Output the [x, y] coordinate of the center of the cell containing the given text.  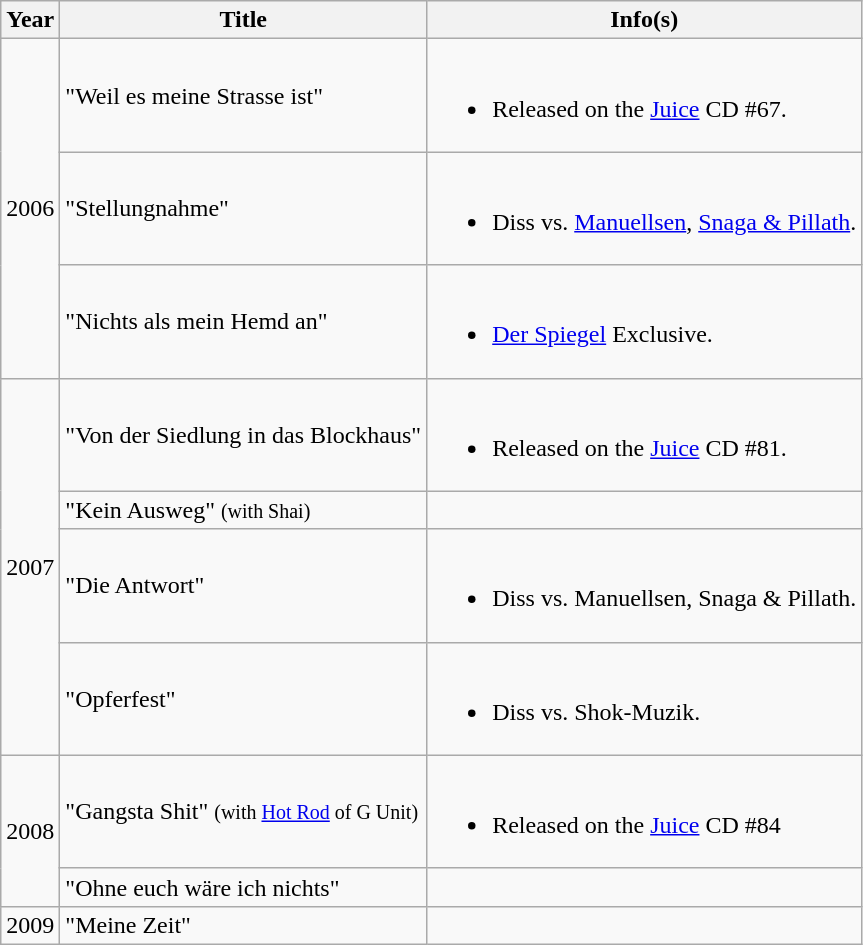
Released on the Juice CD #84 [644, 812]
"Von der Siedlung in das Blockhaus" [244, 434]
2009 [30, 925]
Released on the Juice CD #81. [644, 434]
"Opferfest" [244, 698]
Title [244, 20]
"Die Antwort" [244, 586]
2007 [30, 566]
"Kein Ausweg" (with Shai) [244, 510]
Released on the Juice CD #67. [644, 96]
2008 [30, 830]
"Nichts als mein Hemd an" [244, 322]
Der Spiegel Exclusive. [644, 322]
"Meine Zeit" [244, 925]
2006 [30, 208]
"Weil es meine Strasse ist" [244, 96]
"Ohne euch wäre ich nichts" [244, 887]
Info(s) [644, 20]
Diss vs. Shok-Muzik. [644, 698]
"Gangsta Shit" (with Hot Rod of G Unit) [244, 812]
Year [30, 20]
"Stellungnahme" [244, 208]
